Return [x, y] of the center of cell containing provided text 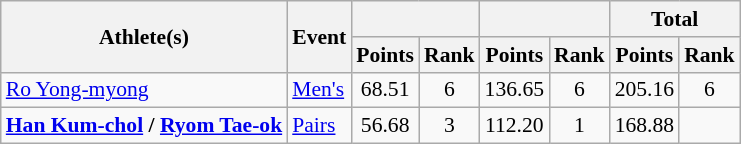
68.51 [385, 90]
Athlete(s) [144, 36]
1 [580, 126]
Pairs [319, 126]
Ro Yong-myong [144, 90]
136.65 [514, 90]
Men's [319, 90]
205.16 [644, 90]
168.88 [644, 126]
Event [319, 36]
Total [675, 19]
Han Kum-chol / Ryom Tae-ok [144, 126]
56.68 [385, 126]
112.20 [514, 126]
3 [450, 126]
